Identify which cell holds the provided text, then report its (x, y) central coordinate. 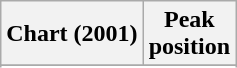
Peakposition (189, 34)
Chart (2001) (72, 34)
